Determine the [X, Y] coordinate at the center of the cell enclosing the given text.  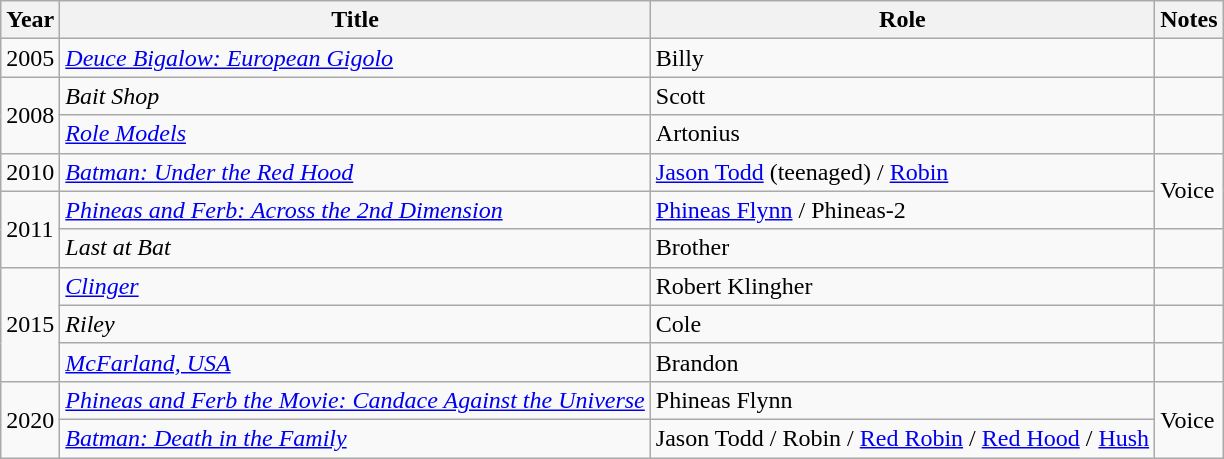
Jason Todd (teenaged) / Robin [902, 172]
Scott [902, 96]
Last at Bat [355, 248]
Riley [355, 324]
2008 [30, 115]
Deuce Bigalow: European Gigolo [355, 58]
Robert Klingher [902, 286]
2020 [30, 419]
Batman: Death in the Family [355, 438]
Role [902, 20]
Role Models [355, 134]
Artonius [902, 134]
Title [355, 20]
Phineas Flynn / Phineas-2 [902, 210]
Notes [1189, 20]
Brandon [902, 362]
Clinger [355, 286]
Cole [902, 324]
Phineas and Ferb: Across the 2nd Dimension [355, 210]
Bait Shop [355, 96]
McFarland, USA [355, 362]
2015 [30, 324]
2005 [30, 58]
Billy [902, 58]
Batman: Under the Red Hood [355, 172]
2011 [30, 229]
2010 [30, 172]
Brother [902, 248]
Phineas Flynn [902, 400]
Year [30, 20]
Jason Todd / Robin / Red Robin / Red Hood / Hush [902, 438]
Phineas and Ferb the Movie: Candace Against the Universe [355, 400]
